Identify which cell holds the provided text, then report its (x, y) central coordinate. 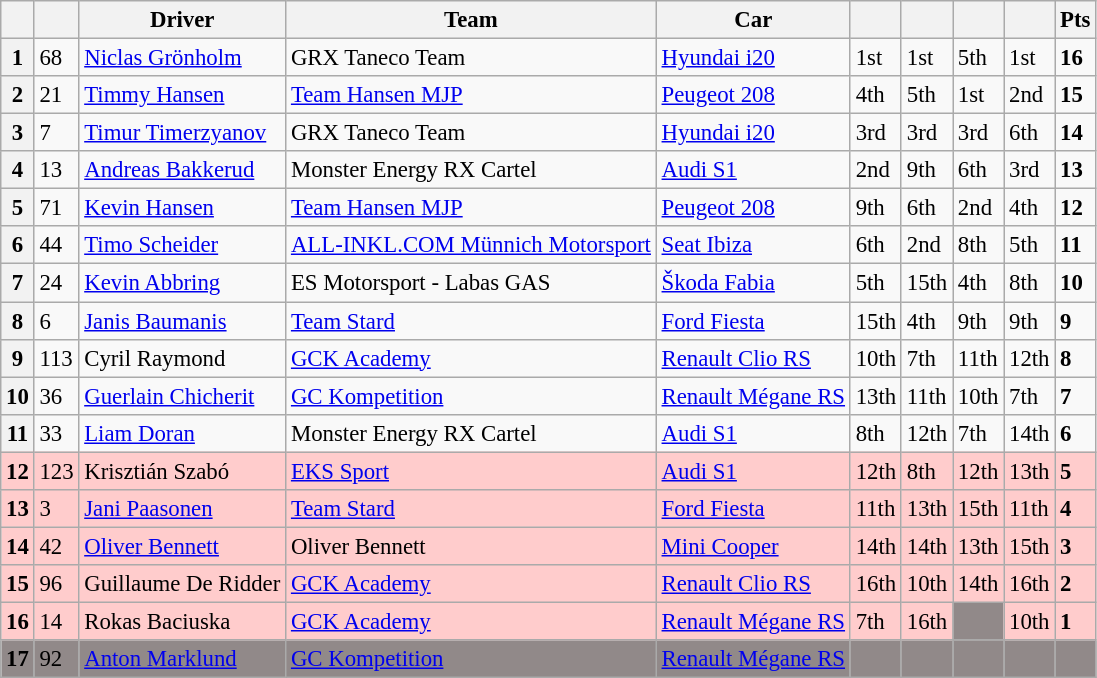
21 (56, 95)
Anton Marklund (182, 659)
Driver (182, 20)
Seat Ibiza (753, 245)
Mini Cooper (753, 546)
71 (56, 208)
44 (56, 245)
Škoda Fabia (753, 283)
Niclas Grönholm (182, 58)
113 (56, 358)
EKS Sport (472, 471)
Pts (1076, 20)
Timmy Hansen (182, 95)
ALL-INKL.COM Münnich Motorsport (472, 245)
Rokas Baciuska (182, 621)
Timo Scheider (182, 245)
ES Motorsport - Labas GAS (472, 283)
Krisztián Szabó (182, 471)
Liam Doran (182, 433)
Janis Baumanis (182, 321)
Jani Paasonen (182, 509)
33 (56, 433)
Team (472, 20)
123 (56, 471)
Kevin Abbring (182, 283)
Kevin Hansen (182, 208)
Guillaume De Ridder (182, 584)
96 (56, 584)
17 (18, 659)
36 (56, 396)
Guerlain Chicherit (182, 396)
Timur Timerzyanov (182, 133)
68 (56, 58)
42 (56, 546)
Car (753, 20)
Cyril Raymond (182, 358)
Andreas Bakkerud (182, 170)
92 (56, 659)
24 (56, 283)
